Find where the given text appears and provide that cell's center as [X, Y] coordinate. 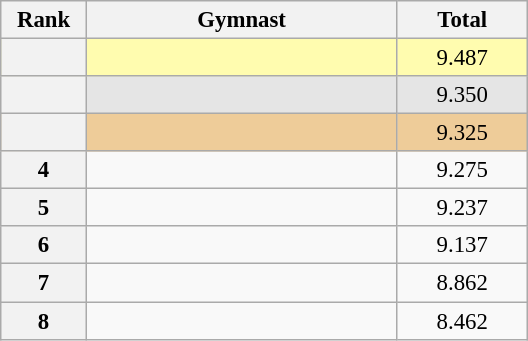
9.137 [462, 245]
6 [44, 245]
9.275 [462, 170]
8 [44, 321]
8.462 [462, 321]
4 [44, 170]
9.237 [462, 208]
5 [44, 208]
7 [44, 283]
9.325 [462, 133]
9.350 [462, 95]
Gymnast [242, 20]
Total [462, 20]
8.862 [462, 283]
Rank [44, 20]
9.487 [462, 58]
